Capture the cell that displays the provided text and extract its (X, Y) central coordinate. 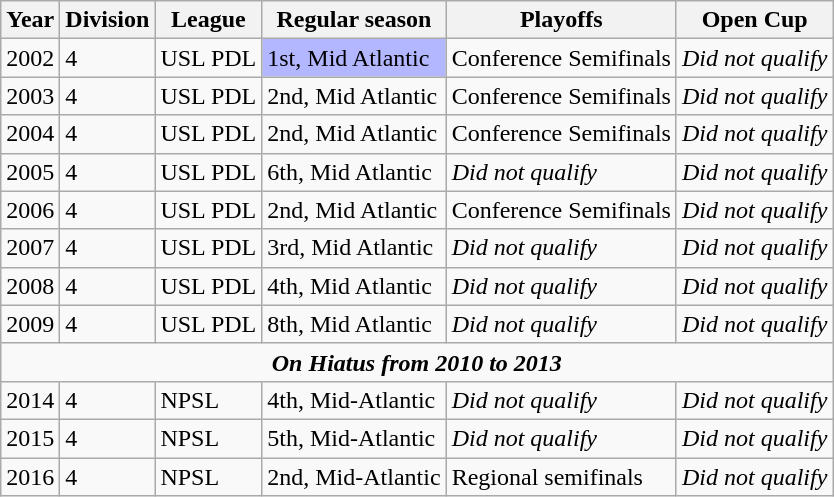
Open Cup (754, 20)
4th, Mid-Atlantic (354, 400)
Playoffs (561, 20)
2007 (30, 248)
6th, Mid Atlantic (354, 172)
2002 (30, 58)
2004 (30, 134)
Year (30, 20)
2003 (30, 96)
8th, Mid Atlantic (354, 324)
Regular season (354, 20)
Division (108, 20)
On Hiatus from 2010 to 2013 (417, 362)
2016 (30, 477)
3rd, Mid Atlantic (354, 248)
2014 (30, 400)
5th, Mid-Atlantic (354, 438)
2005 (30, 172)
2008 (30, 286)
2009 (30, 324)
2nd, Mid-Atlantic (354, 477)
1st, Mid Atlantic (354, 58)
4th, Mid Atlantic (354, 286)
League (208, 20)
2015 (30, 438)
Regional semifinals (561, 477)
2006 (30, 210)
